From the cell containing the given text, extract its center point as (x, y) coordinate. 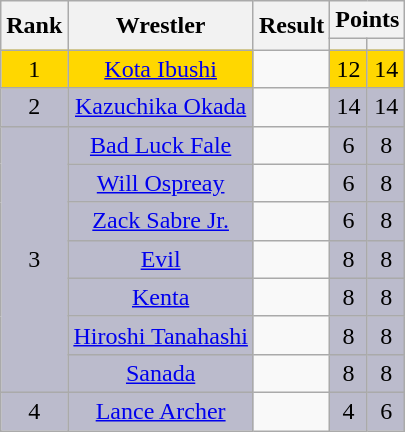
Points (368, 20)
Zack Sabre Jr. (161, 221)
Hiroshi Tanahashi (161, 335)
Will Ospreay (161, 183)
Lance Archer (161, 411)
Wrestler (161, 26)
Kazuchika Okada (161, 107)
Rank (34, 26)
Sanada (161, 373)
Kota Ibushi (161, 69)
Evil (161, 259)
Kenta (161, 297)
3 (34, 259)
Result (291, 26)
1 (34, 69)
12 (349, 69)
2 (34, 107)
Bad Luck Fale (161, 145)
